From the cell containing the given text, extract its center point as (X, Y) coordinate. 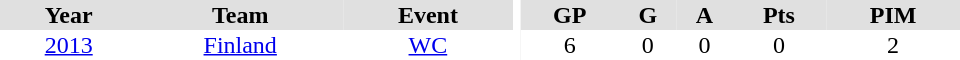
GP (570, 15)
WC (428, 45)
PIM (893, 15)
Pts (779, 15)
A (704, 15)
G (648, 15)
6 (570, 45)
Event (428, 15)
2013 (68, 45)
2 (893, 45)
Finland (240, 45)
Team (240, 15)
Year (68, 15)
